Determine the [X, Y] coordinate at the center of the cell enclosing the given text.  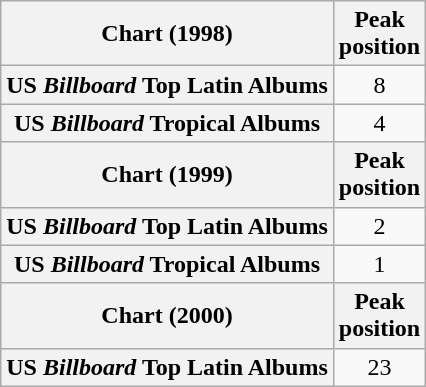
Chart (2000) [168, 316]
1 [379, 264]
Chart (1999) [168, 174]
2 [379, 226]
4 [379, 123]
23 [379, 367]
Chart (1998) [168, 34]
8 [379, 85]
